Return the [X, Y] coordinate for the center point of the cell that contains the specified text.  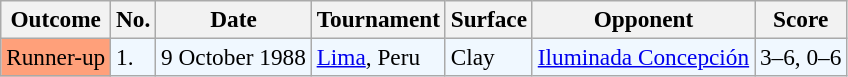
Date [234, 19]
No. [134, 19]
3–6, 0–6 [801, 57]
Clay [488, 57]
Opponent [643, 19]
Lima, Peru [378, 57]
Runner-up [56, 57]
Score [801, 19]
Surface [488, 19]
9 October 1988 [234, 57]
Iluminada Concepción [643, 57]
Outcome [56, 19]
Tournament [378, 19]
1. [134, 57]
